For the text-containing cell, return its midpoint in [x, y] coordinate format. 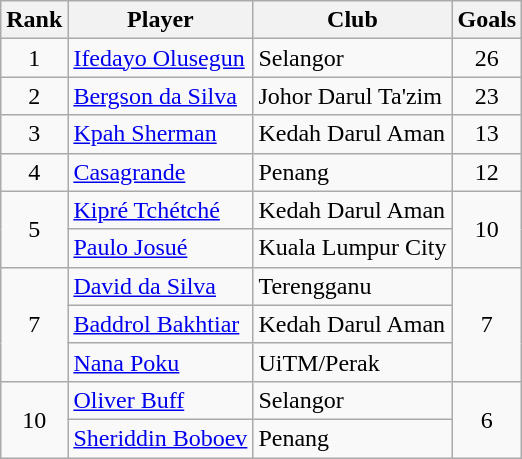
Sheriddin Boboev [160, 438]
Oliver Buff [160, 400]
Paulo Josué [160, 248]
Kpah Sherman [160, 134]
26 [487, 58]
Kipré Tchétché [160, 210]
5 [34, 229]
David da Silva [160, 286]
Bergson da Silva [160, 96]
6 [487, 419]
Player [160, 20]
4 [34, 172]
Terengganu [352, 286]
Ifedayo Olusegun [160, 58]
Goals [487, 20]
12 [487, 172]
UiTM/Perak [352, 362]
13 [487, 134]
3 [34, 134]
2 [34, 96]
Club [352, 20]
Johor Darul Ta'zim [352, 96]
23 [487, 96]
1 [34, 58]
Baddrol Bakhtiar [160, 324]
Nana Poku [160, 362]
Rank [34, 20]
Casagrande [160, 172]
Kuala Lumpur City [352, 248]
